Find where the given text appears and provide that cell's center as [X, Y] coordinate. 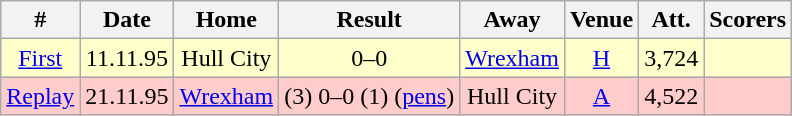
(3) 0–0 (1) (pens) [370, 96]
Date [127, 20]
0–0 [370, 58]
Venue [601, 20]
Att. [672, 20]
Replay [40, 96]
A [601, 96]
3,724 [672, 58]
Scorers [748, 20]
Home [226, 20]
11.11.95 [127, 58]
4,522 [672, 96]
First [40, 58]
21.11.95 [127, 96]
H [601, 58]
Result [370, 20]
# [40, 20]
Away [512, 20]
